Search for the cell housing the specified text and yield its [X, Y] center coordinate. 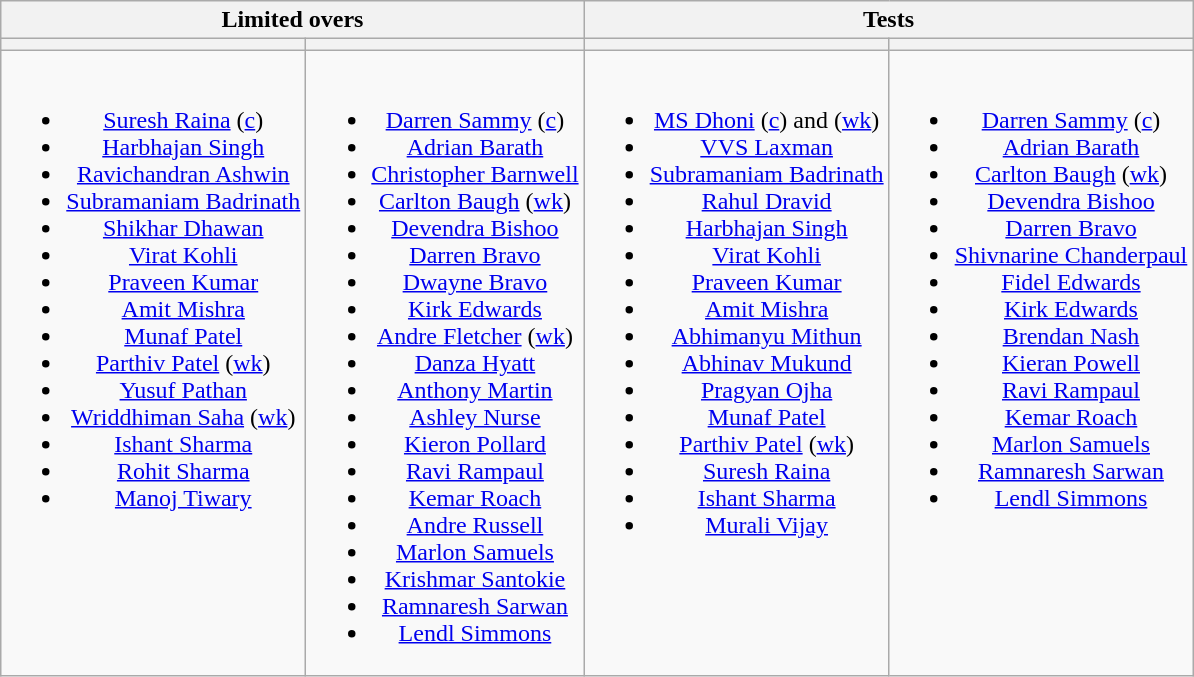
Limited overs [292, 20]
Tests [888, 20]
